Provide the (x, y) coordinate of the cell's center where the given text is located.  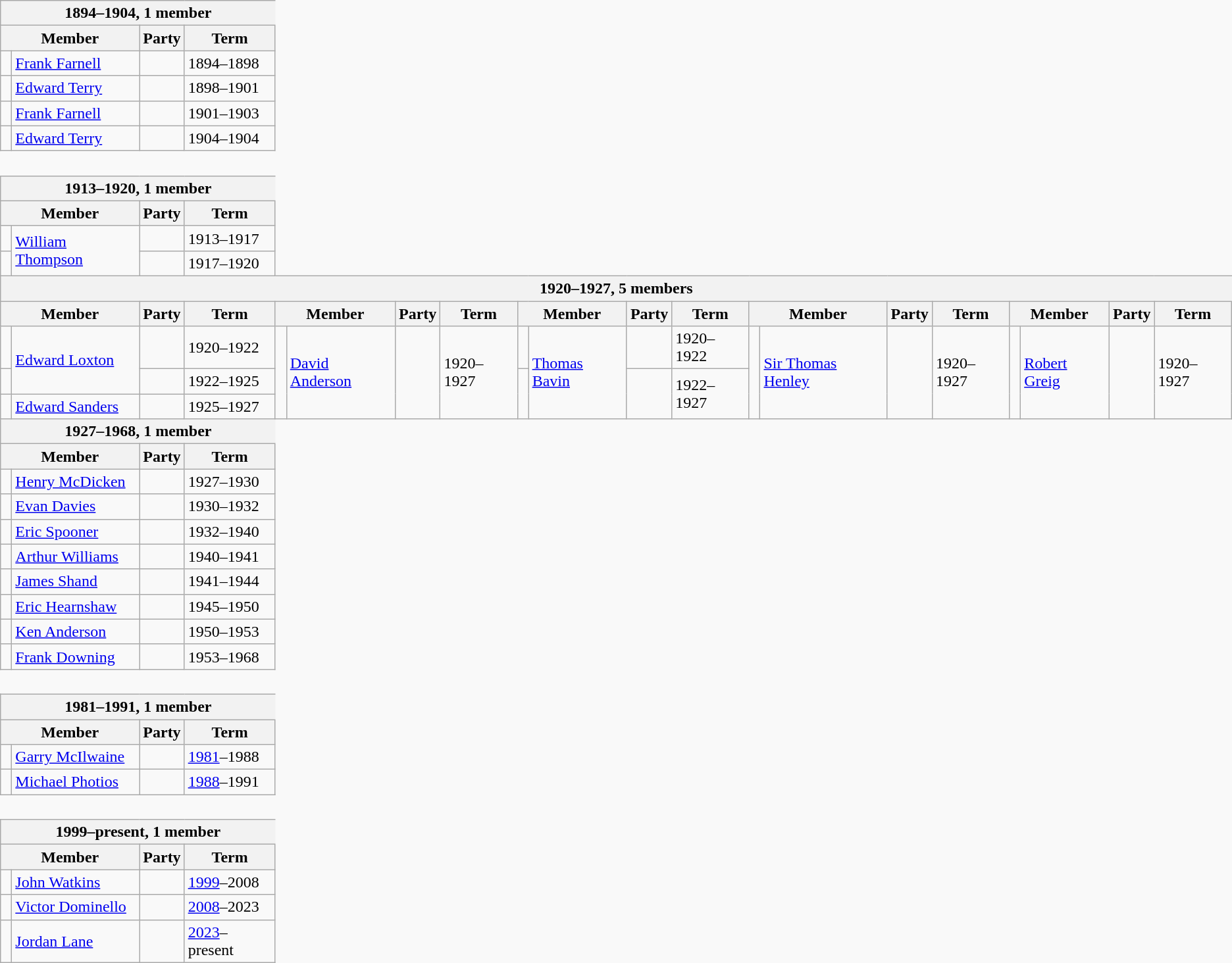
William Thompson (76, 251)
Frank Downing (76, 656)
Sir Thomas Henley (824, 372)
1894–1898 (230, 63)
1930–1932 (230, 506)
1913–1920, 1 member (138, 188)
David Anderson (341, 372)
1981–1991, 1 member (138, 706)
1953–1968 (230, 656)
1932–1940 (230, 531)
Henry McDicken (76, 481)
Edward Loxton (76, 360)
Eric Spooner (76, 531)
John Watkins (76, 882)
Victor Dominello (76, 907)
1925–1927 (230, 407)
1913–1917 (230, 238)
Thomas Bavin (578, 372)
1901–1903 (230, 113)
1940–1941 (230, 556)
1927–1930 (230, 481)
Garry McIlwaine (76, 757)
2008–2023 (230, 907)
1941–1944 (230, 581)
1922–1927 (711, 394)
1922–1925 (230, 382)
1988–1991 (230, 782)
1945–1950 (230, 606)
Arthur Williams (76, 556)
1999–present, 1 member (138, 832)
Ken Anderson (76, 631)
1898–1901 (230, 88)
Edward Sanders (76, 407)
1927–1968, 1 member (138, 432)
Michael Photios (76, 782)
1999–2008 (230, 882)
Eric Hearnshaw (76, 606)
Robert Greig (1065, 372)
1920–1927, 5 members (616, 288)
1981–1988 (230, 757)
James Shand (76, 581)
1917–1920 (230, 263)
1894–1904, 1 member (138, 13)
2023–present (230, 941)
1950–1953 (230, 631)
Evan Davies (76, 506)
Jordan Lane (76, 941)
1904–1904 (230, 138)
